Find where the given text appears and provide that cell's center as [x, y] coordinate. 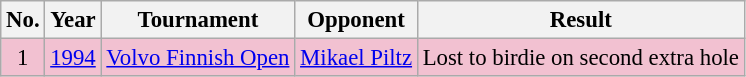
Opponent [356, 20]
Volvo Finnish Open [198, 58]
Result [580, 20]
No. [23, 20]
Lost to birdie on second extra hole [580, 58]
1994 [73, 58]
Mikael Piltz [356, 58]
Tournament [198, 20]
Year [73, 20]
1 [23, 58]
